Detect which cell encompasses the target text, then output its (X, Y) center coordinate. 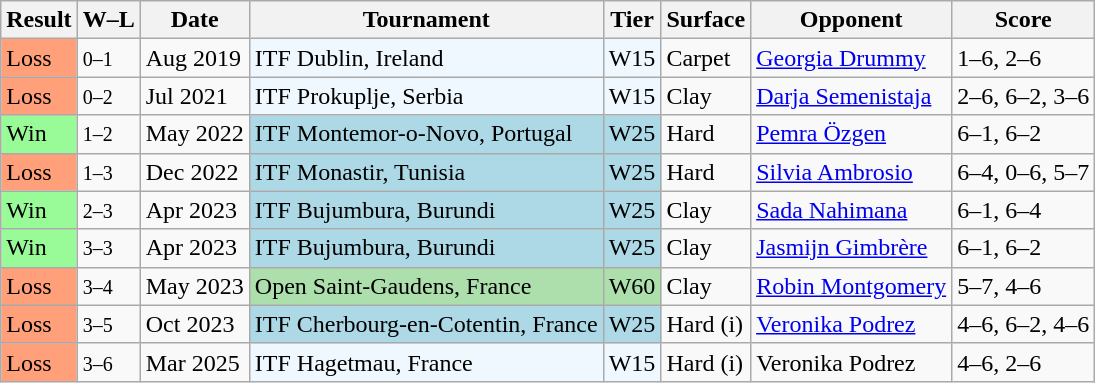
Jasmijn Gimbrère (852, 248)
Score (1024, 20)
3–4 (108, 286)
2–3 (108, 210)
ITF Dublin, Ireland (426, 58)
ITF Monastir, Tunisia (426, 172)
Pemra Özgen (852, 134)
3–3 (108, 248)
ITF Cherbourg-en-Cotentin, France (426, 324)
Aug 2019 (194, 58)
2–6, 6–2, 3–6 (1024, 96)
6–4, 0–6, 5–7 (1024, 172)
May 2022 (194, 134)
W–L (108, 20)
ITF Montemor-o-Novo, Portugal (426, 134)
Open Saint-Gaudens, France (426, 286)
Surface (706, 20)
W60 (632, 286)
Tier (632, 20)
Result (39, 20)
Georgia Drummy (852, 58)
Robin Montgomery (852, 286)
Mar 2025 (194, 362)
3–6 (108, 362)
3–5 (108, 324)
0–1 (108, 58)
Carpet (706, 58)
Jul 2021 (194, 96)
Silvia Ambrosio (852, 172)
1–2 (108, 134)
May 2023 (194, 286)
1–6, 2–6 (1024, 58)
4–6, 2–6 (1024, 362)
ITF Hagetmau, France (426, 362)
Oct 2023 (194, 324)
Darja Semenistaja (852, 96)
Dec 2022 (194, 172)
5–7, 4–6 (1024, 286)
1–3 (108, 172)
Opponent (852, 20)
Tournament (426, 20)
Date (194, 20)
6–1, 6–4 (1024, 210)
Sada Nahimana (852, 210)
ITF Prokuplje, Serbia (426, 96)
0–2 (108, 96)
4–6, 6–2, 4–6 (1024, 324)
